Search for the cell housing the specified text and yield its [X, Y] center coordinate. 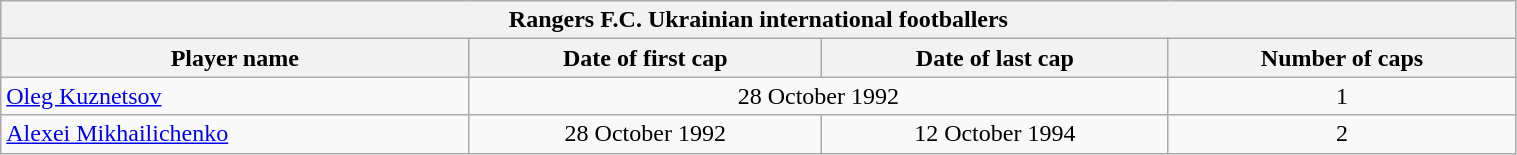
Alexei Mikhailichenko [235, 134]
Player name [235, 58]
1 [1342, 96]
Date of last cap [995, 58]
2 [1342, 134]
Date of first cap [646, 58]
12 October 1994 [995, 134]
Number of caps [1342, 58]
Oleg Kuznetsov [235, 96]
Rangers F.C. Ukrainian international footballers [758, 20]
